Output the (x, y) coordinate of the center of the cell containing the given text.  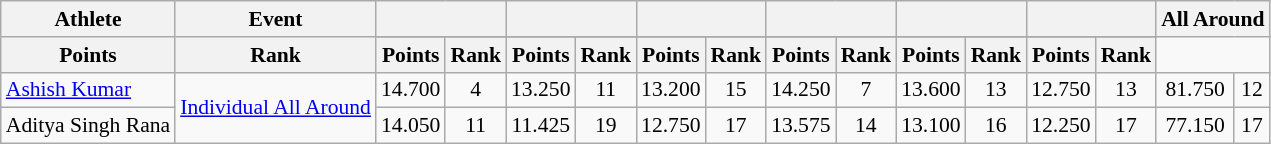
All Around (1213, 19)
Individual All Around (276, 108)
14.050 (410, 126)
13.200 (670, 90)
77.150 (1195, 126)
7 (866, 90)
14 (866, 126)
Event (276, 19)
13.575 (800, 126)
12.250 (1060, 126)
12 (1252, 90)
14.700 (410, 90)
13.100 (930, 126)
13.600 (930, 90)
14.250 (800, 90)
Aditya Singh Rana (88, 126)
11.425 (540, 126)
81.750 (1195, 90)
19 (606, 126)
13.250 (540, 90)
Athlete (88, 19)
4 (476, 90)
15 (736, 90)
Ashish Kumar (88, 90)
16 (996, 126)
